Provide the (x, y) coordinate of the cell's center where the given text is located.  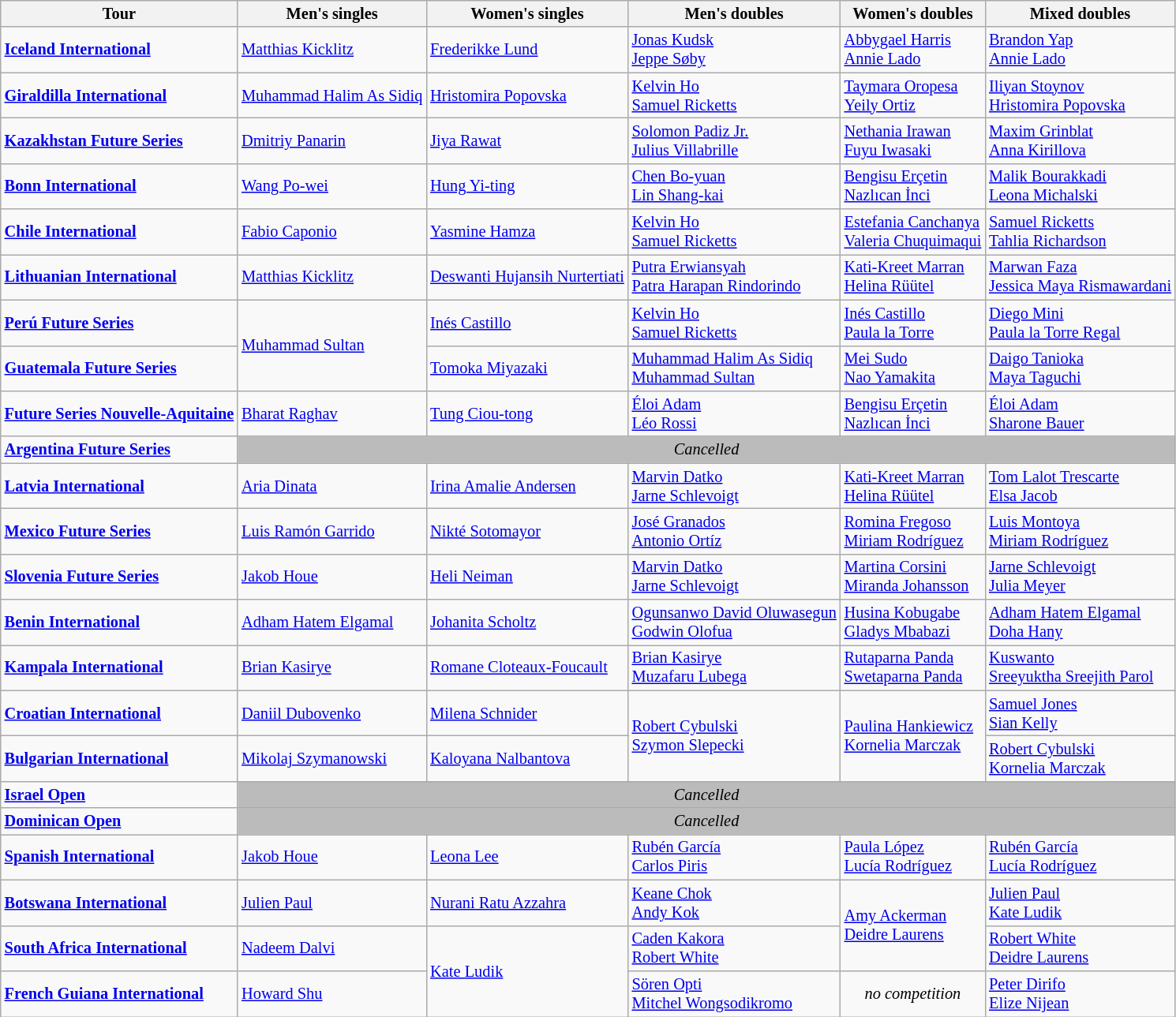
Romina Fregoso Miriam Rodríguez (913, 531)
Giraldilla International (119, 95)
Rubén García Carlos Piris (734, 857)
no competition (913, 993)
Samuel Ricketts Tahlia Richardson (1080, 232)
Brian Kasirye (331, 667)
Women's singles (527, 13)
Mexico Future Series (119, 531)
Éloi Adam Léo Rossi (734, 413)
Tomoka Miyazaki (527, 368)
Irina Amalie Andersen (527, 486)
Muhammad Halim As Sidiq Muhammad Sultan (734, 368)
Malik Bourakkadi Leona Michalski (1080, 186)
Robert Cybulski Szymon Slepecki (734, 735)
Diego Mini Paula la Torre Regal (1080, 323)
Nethania Irawan Fuyu Iwasaki (913, 140)
Jiya Rawat (527, 140)
Romane Cloteaux-Foucault (527, 667)
Iceland International (119, 50)
Latvia International (119, 486)
Men's doubles (734, 13)
Rubén García Lucía Rodríguez (1080, 857)
Chile International (119, 232)
Jonas Kudsk Jeppe Søby (734, 50)
Martina Corsini Miranda Johansson (913, 577)
Abbygael Harris Annie Lado (913, 50)
Howard Shu (331, 993)
Éloi Adam Sharone Bauer (1080, 413)
Guatemala Future Series (119, 368)
Hung Yi-ting (527, 186)
Slovenia Future Series (119, 577)
Tom Lalot Trescarte Elsa Jacob (1080, 486)
Robert Cybulski Kornelia Marczak (1080, 758)
Kampala International (119, 667)
Robert White Deidre Laurens (1080, 948)
Hristomira Popovska (527, 95)
Deswanti Hujansih Nurtertiati (527, 277)
Julien Paul (331, 903)
Luis Montoya Miriam Rodríguez (1080, 531)
Bonn International (119, 186)
Mixed doubles (1080, 13)
Spanish International (119, 857)
Peter Dirifo Elize Nijean (1080, 993)
Luis Ramón Garrido (331, 531)
Maxim Grinblat Anna Kirillova (1080, 140)
Botswana International (119, 903)
Adham Hatem Elgamal Doha Hany (1080, 623)
Ogunsanwo David Oluwasegun Godwin Olofua (734, 623)
Wang Po-wei (331, 186)
Chen Bo-yuan Lin Shang-kai (734, 186)
Amy Ackerman Deidre Laurens (913, 925)
Argentina Future Series (119, 450)
Daniil Dubovenko (331, 713)
Sören Opti Mitchel Wongsodikromo (734, 993)
Tung Ciou-tong (527, 413)
Dmitriy Panarin (331, 140)
Nikté Sotomayor (527, 531)
Israel Open (119, 795)
Putra Erwiansyah Patra Harapan Rindorindo (734, 277)
Solomon Padiz Jr. Julius Villabrille (734, 140)
Daigo Tanioka Maya Taguchi (1080, 368)
Paulina Hankiewicz Kornelia Marczak (913, 735)
Brandon Yap Annie Lado (1080, 50)
Men's singles (331, 13)
Bulgarian International (119, 758)
Adham Hatem Elgamal (331, 623)
Women's doubles (913, 13)
Johanita Scholtz (527, 623)
Yasmine Hamza (527, 232)
Kate Ludik (527, 970)
Perú Future Series (119, 323)
South Africa International (119, 948)
Muhammad Sultan (331, 346)
Husina Kobugabe Gladys Mbabazi (913, 623)
Brian Kasirye Muzafaru Lubega (734, 667)
Marwan Faza Jessica Maya Rismawardani (1080, 277)
Kuswanto Sreeyuktha Sreejith Parol (1080, 667)
Bharat Raghav (331, 413)
Nurani Ratu Azzahra (527, 903)
Inés Castillo Paula la Torre (913, 323)
French Guiana International (119, 993)
Future Series Nouvelle-Aquitaine (119, 413)
Frederikke Lund (527, 50)
Kazakhstan Future Series (119, 140)
Paula López Lucía Rodríguez (913, 857)
Iliyan Stoynov Hristomira Popovska (1080, 95)
Mei Sudo Nao Yamakita (913, 368)
Dominican Open (119, 821)
Benin International (119, 623)
José Granados Antonio Ortíz (734, 531)
Heli Neiman (527, 577)
Kaloyana Nalbantova (527, 758)
Taymara Oropesa Yeily Ortiz (913, 95)
Jarne Schlevoigt Julia Meyer (1080, 577)
Croatian International (119, 713)
Julien Paul Kate Ludik (1080, 903)
Muhammad Halim As Sidiq (331, 95)
Nadeem Dalvi (331, 948)
Estefania Canchanya Valeria Chuquimaqui (913, 232)
Samuel Jones Sian Kelly (1080, 713)
Aria Dinata (331, 486)
Caden Kakora Robert White (734, 948)
Lithuanian International (119, 277)
Milena Schnider (527, 713)
Mikolaj Szymanowski (331, 758)
Leona Lee (527, 857)
Inés Castillo (527, 323)
Keane Chok Andy Kok (734, 903)
Tour (119, 13)
Rutaparna Panda Swetaparna Panda (913, 667)
Fabio Caponio (331, 232)
